Find where the given text appears and provide that cell's center as [X, Y] coordinate. 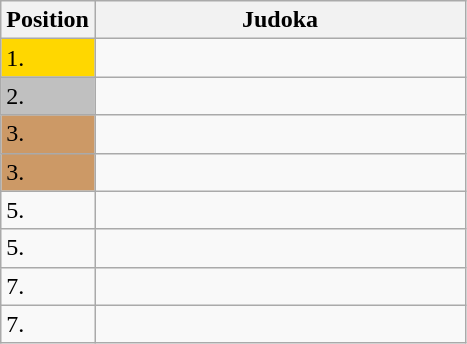
2. [48, 96]
Position [48, 20]
1. [48, 58]
Judoka [280, 20]
